Capture the cell that displays the provided text and extract its [x, y] central coordinate. 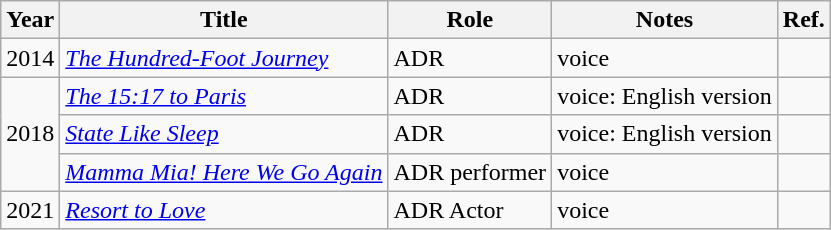
State Like Sleep [224, 134]
Notes [665, 20]
Resort to Love [224, 210]
2018 [30, 134]
2021 [30, 210]
The 15:17 to Paris [224, 96]
Role [470, 20]
ADR Actor [470, 210]
Mamma Mia! Here We Go Again [224, 172]
Title [224, 20]
Ref. [804, 20]
The Hundred-Foot Journey [224, 58]
ADR performer [470, 172]
Year [30, 20]
2014 [30, 58]
